Provide the (X, Y) coordinate of the cell's center where the given text is located.  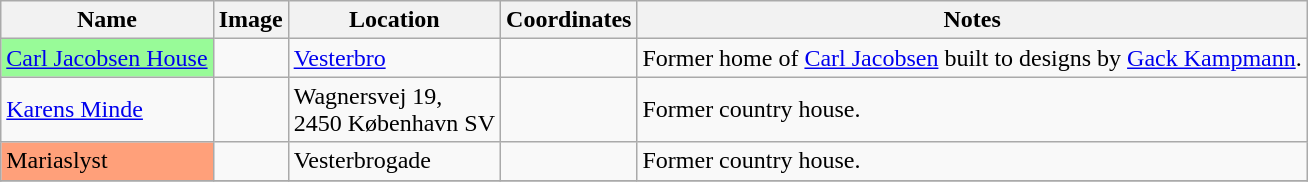
Carl Jacobsen House (107, 58)
Coordinates (569, 20)
Wagnersvej 19, 2450 København SV (394, 110)
Notes (972, 20)
Vesterbro (394, 58)
Former home of Carl Jacobsen built to designs by Gack Kampmann. (972, 58)
Location (394, 20)
Karens Minde (107, 110)
Mariaslyst (107, 161)
Name (107, 20)
Image (250, 20)
Vesterbrogade (394, 161)
